Return [X, Y] of the center of cell containing provided text 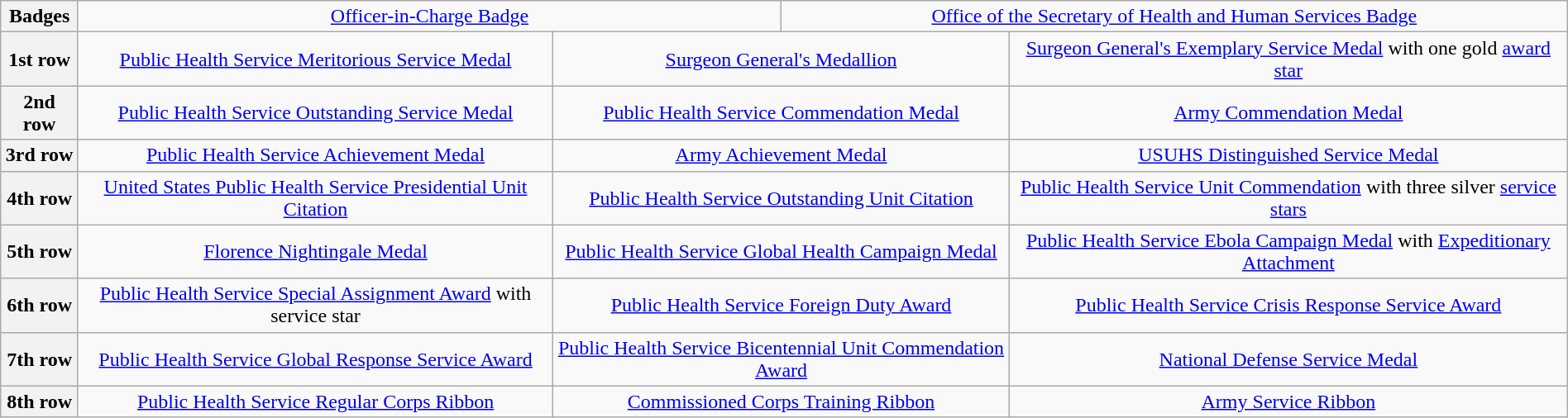
1st row [40, 59]
Army Service Ribbon [1288, 401]
4th row [40, 198]
USUHS Distinguished Service Medal [1288, 155]
Public Health Service Outstanding Unit Citation [782, 198]
2nd row [40, 112]
Public Health Service Foreign Duty Award [782, 306]
Public Health Service Achievement Medal [315, 155]
Officer-in-Charge Badge [429, 17]
Public Health Service Global Response Service Award [315, 359]
Army Commendation Medal [1288, 112]
7th row [40, 359]
6th row [40, 306]
Public Health Service Crisis Response Service Award [1288, 306]
Army Achievement Medal [782, 155]
Public Health Service Unit Commendation with three silver service stars [1288, 198]
Surgeon General's Medallion [782, 59]
8th row [40, 401]
Public Health Service Global Health Campaign Medal [782, 251]
Office of the Secretary of Health and Human Services Badge [1174, 17]
3rd row [40, 155]
Surgeon General's Exemplary Service Medal with one gold award star [1288, 59]
Public Health Service Regular Corps Ribbon [315, 401]
Public Health Service Meritorious Service Medal [315, 59]
Commissioned Corps Training Ribbon [782, 401]
Badges [40, 17]
Florence Nightingale Medal [315, 251]
Public Health Service Bicentennial Unit Commendation Award [782, 359]
Public Health Service Ebola Campaign Medal with Expeditionary Attachment [1288, 251]
National Defense Service Medal [1288, 359]
Public Health Service Commendation Medal [782, 112]
Public Health Service Special Assignment Award with service star [315, 306]
5th row [40, 251]
Public Health Service Outstanding Service Medal [315, 112]
United States Public Health Service Presidential Unit Citation [315, 198]
